Detect which cell encompasses the target text, then output its (X, Y) center coordinate. 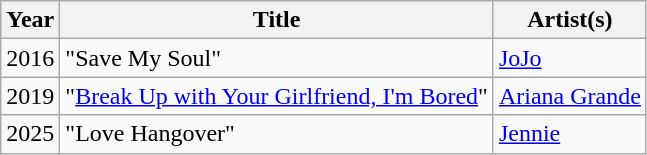
"Break Up with Your Girlfriend, I'm Bored" (277, 96)
Artist(s) (570, 20)
2019 (30, 96)
Ariana Grande (570, 96)
Title (277, 20)
"Love Hangover" (277, 134)
2016 (30, 58)
"Save My Soul" (277, 58)
2025 (30, 134)
Year (30, 20)
Jennie (570, 134)
JoJo (570, 58)
